From the cell containing the given text, extract its center point as [X, Y] coordinate. 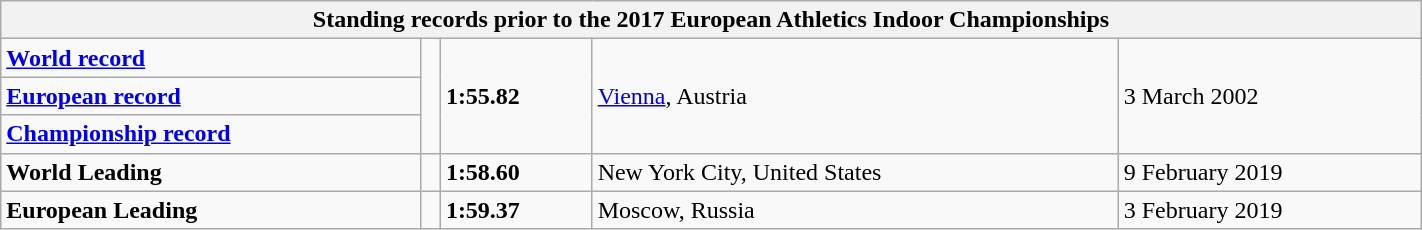
World record [211, 58]
World Leading [211, 172]
Standing records prior to the 2017 European Athletics Indoor Championships [711, 20]
9 February 2019 [1270, 172]
New York City, United States [855, 172]
European Leading [211, 210]
Moscow, Russia [855, 210]
European record [211, 96]
1:58.60 [516, 172]
3 March 2002 [1270, 96]
1:59.37 [516, 210]
3 February 2019 [1270, 210]
1:55.82 [516, 96]
Vienna, Austria [855, 96]
Championship record [211, 134]
